Capture the cell that displays the provided text and extract its (X, Y) central coordinate. 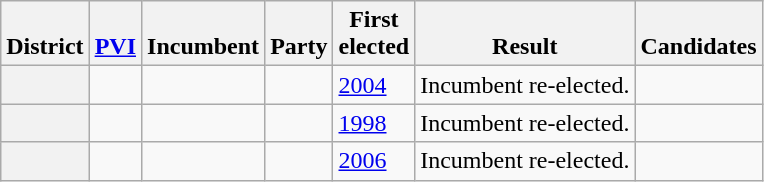
1998 (374, 123)
District (45, 34)
Incumbent (204, 34)
PVI (115, 34)
Result (525, 34)
Candidates (698, 34)
Party (299, 34)
2004 (374, 85)
2006 (374, 161)
Firstelected (374, 34)
